Identify which cell holds the provided text, then report its (X, Y) central coordinate. 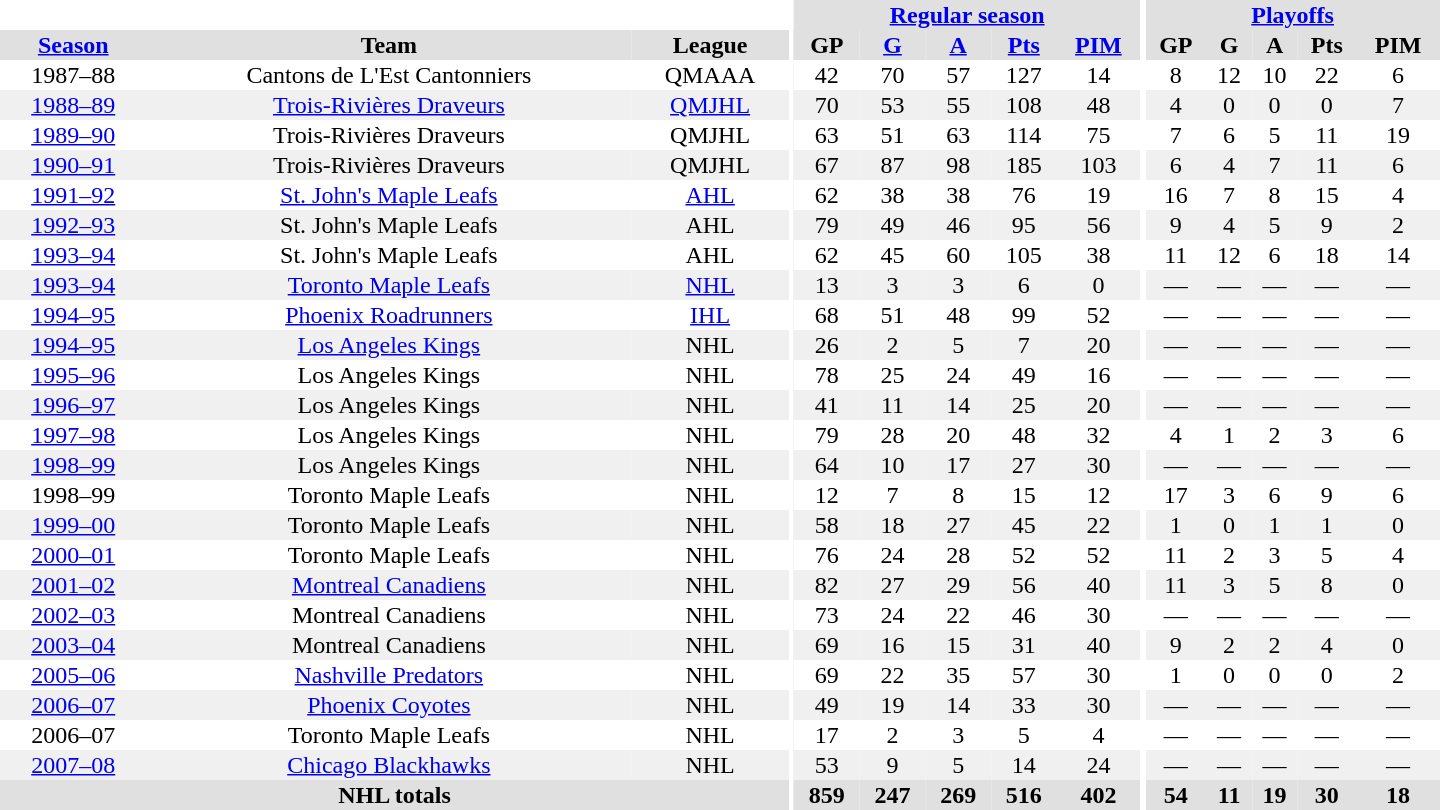
58 (827, 525)
95 (1024, 225)
2005–06 (73, 675)
87 (893, 165)
Chicago Blackhawks (388, 765)
99 (1024, 315)
108 (1024, 105)
QMAAA (710, 75)
Team (388, 45)
105 (1024, 255)
NHL totals (394, 795)
402 (1099, 795)
1990–91 (73, 165)
32 (1099, 435)
103 (1099, 165)
1991–92 (73, 195)
Cantons de L'Est Cantonniers (388, 75)
Nashville Predators (388, 675)
64 (827, 465)
Phoenix Coyotes (388, 705)
75 (1099, 135)
31 (1024, 645)
1988–89 (73, 105)
54 (1176, 795)
Regular season (967, 15)
2003–04 (73, 645)
Season (73, 45)
127 (1024, 75)
33 (1024, 705)
1996–97 (73, 405)
26 (827, 345)
2002–03 (73, 615)
516 (1024, 795)
1999–00 (73, 525)
859 (827, 795)
35 (958, 675)
Phoenix Roadrunners (388, 315)
1997–98 (73, 435)
1987–88 (73, 75)
29 (958, 585)
78 (827, 375)
2007–08 (73, 765)
1992–93 (73, 225)
60 (958, 255)
IHL (710, 315)
98 (958, 165)
269 (958, 795)
1989–90 (73, 135)
247 (893, 795)
1995–96 (73, 375)
73 (827, 615)
42 (827, 75)
114 (1024, 135)
2000–01 (73, 555)
82 (827, 585)
55 (958, 105)
68 (827, 315)
2001–02 (73, 585)
67 (827, 165)
13 (827, 285)
League (710, 45)
185 (1024, 165)
41 (827, 405)
Playoffs (1292, 15)
